Identify which cell holds the provided text, then report its (X, Y) central coordinate. 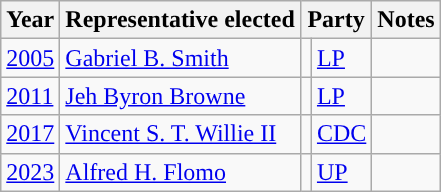
Representative elected (180, 20)
Jeh Byron Browne (180, 96)
2023 (30, 172)
UP (341, 172)
Party (336, 20)
2011 (30, 96)
Notes (406, 20)
Gabriel B. Smith (180, 58)
CDC (341, 134)
2017 (30, 134)
2005 (30, 58)
Year (30, 20)
Vincent S. T. Willie II (180, 134)
Alfred H. Flomo (180, 172)
